Locate the cell with the specified text and output its (x, y) center coordinate. 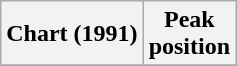
Peakposition (189, 34)
Chart (1991) (72, 34)
